Capture the cell that displays the provided text and extract its (x, y) central coordinate. 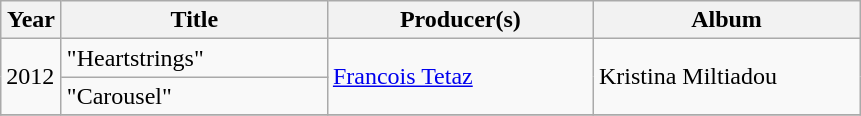
"Heartstrings" (194, 58)
Album (726, 20)
Kristina Miltiadou (726, 77)
Title (194, 20)
2012 (32, 77)
Producer(s) (460, 20)
"Carousel" (194, 96)
Francois Tetaz (460, 77)
Year (32, 20)
